Identify which cell holds the provided text, then report its [x, y] central coordinate. 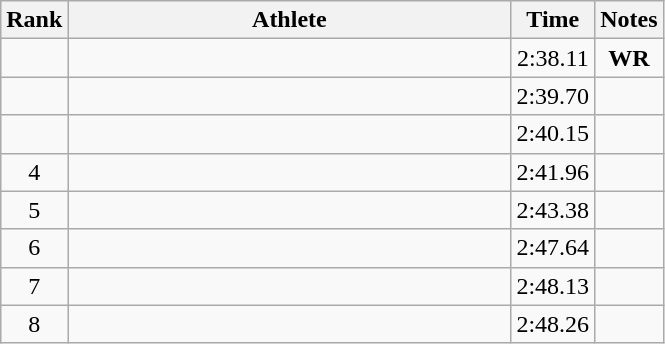
2:48.26 [553, 324]
8 [34, 324]
2:38.11 [553, 58]
2:47.64 [553, 248]
6 [34, 248]
2:41.96 [553, 172]
2:43.38 [553, 210]
5 [34, 210]
Notes [629, 20]
2:48.13 [553, 286]
WR [629, 58]
4 [34, 172]
Time [553, 20]
2:40.15 [553, 134]
7 [34, 286]
Athlete [290, 20]
2:39.70 [553, 96]
Rank [34, 20]
